Return (X, Y) of the center of cell containing provided text 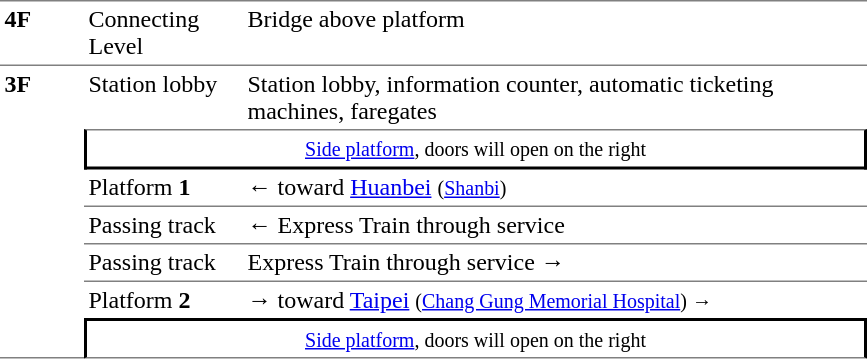
Express Train through service → (555, 263)
Platform 1 (164, 189)
Station lobby (164, 98)
Bridge above platform (555, 33)
→ toward Taipei (Chang Gung Memorial Hospital) → (555, 300)
4F (42, 33)
← toward Huanbei (Shanbi) (555, 189)
Platform 2 (164, 300)
Station lobby, information counter, automatic ticketing machines, faregates (555, 98)
3F (42, 212)
← Express Train through service (555, 226)
Connecting Level (164, 33)
